Return the (X, Y) coordinate for the center point of the cell that contains the specified text.  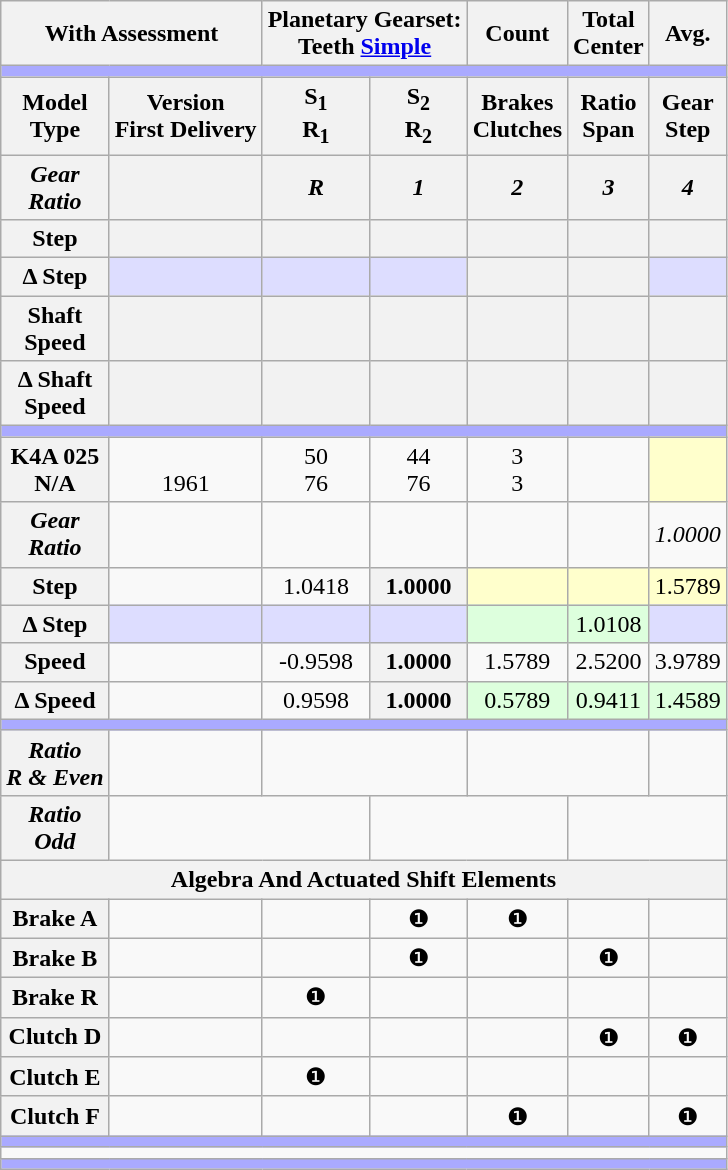
With Assessment (132, 34)
ModelType (55, 116)
5076 (316, 470)
33 (517, 470)
TotalCenter (609, 34)
3.9789 (688, 662)
K4A 025N/A (55, 470)
1.0108 (609, 624)
Count (517, 34)
VersionFirst Delivery (186, 116)
0.5789 (517, 700)
ShaftSpeed (55, 328)
Speed (55, 662)
S2R2 (418, 116)
Δ ShaftSpeed (55, 394)
3 (609, 186)
1961 (186, 470)
Clutch E (55, 1077)
RatioR & Even (55, 762)
Clutch D (55, 1037)
Brake B (55, 958)
Algebra And Actuated Shift Elements (364, 879)
1.4589 (688, 700)
Brake R (55, 998)
Avg. (688, 34)
1.0418 (316, 586)
Clutch F (55, 1116)
Brake A (55, 918)
GearStep (688, 116)
-0.9598 (316, 662)
S1R1 (316, 116)
0.9598 (316, 700)
R (316, 186)
2.5200 (609, 662)
Δ Speed (55, 700)
RatioSpan (609, 116)
4476 (418, 470)
4 (688, 186)
Planetary Gearset:Teeth Simple (364, 34)
1 (418, 186)
BrakesClutches (517, 116)
2 (517, 186)
0.9411 (609, 700)
RatioOdd (55, 828)
